Search for the cell housing the specified text and yield its [X, Y] center coordinate. 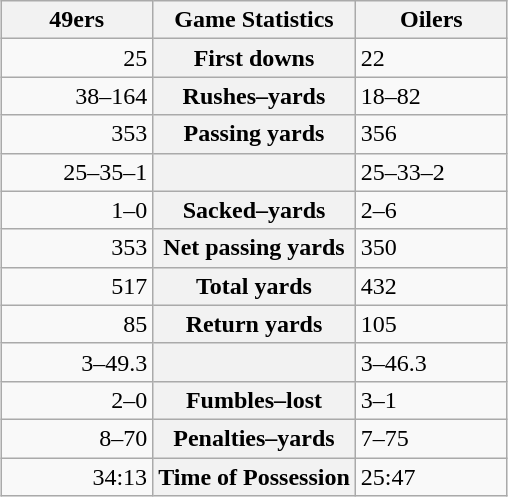
Time of Possession [254, 477]
First downs [254, 58]
18–82 [431, 96]
Net passing yards [254, 248]
Rushes–yards [254, 96]
432 [431, 286]
22 [431, 58]
Penalties–yards [254, 438]
85 [77, 324]
2–0 [77, 400]
517 [77, 286]
7–75 [431, 438]
38–164 [77, 96]
25–33–2 [431, 172]
Game Statistics [254, 20]
356 [431, 134]
8–70 [77, 438]
49ers [77, 20]
25–35–1 [77, 172]
Return yards [254, 324]
350 [431, 248]
2–6 [431, 210]
3–49.3 [77, 362]
Oilers [431, 20]
1–0 [77, 210]
25 [77, 58]
105 [431, 324]
25:47 [431, 477]
3–46.3 [431, 362]
Fumbles–lost [254, 400]
34:13 [77, 477]
Sacked–yards [254, 210]
Total yards [254, 286]
Passing yards [254, 134]
3–1 [431, 400]
